Pinpoint the cell where the given text exists, returning its [X, Y] midpoint coordinate. 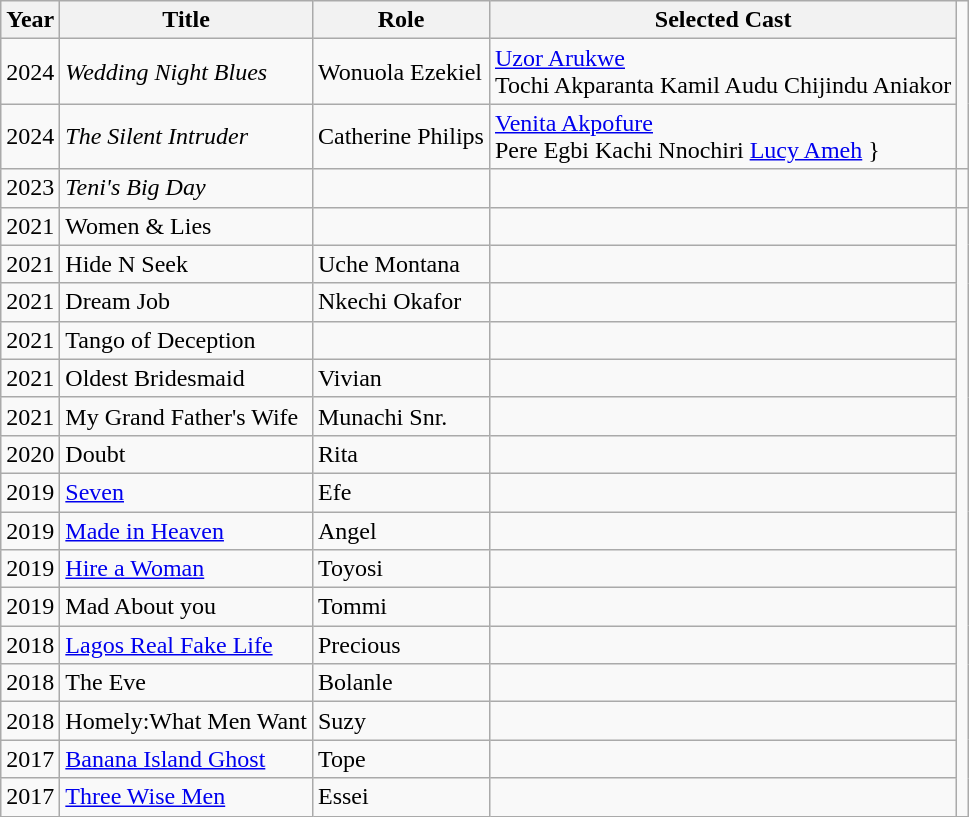
Tope [400, 759]
Lagos Real Fake Life [186, 645]
Oldest Bridesmaid [186, 378]
Teni's Big Day [186, 188]
Toyosi [400, 569]
Hire a Woman [186, 569]
The Silent Intruder [186, 136]
Suzy [400, 721]
Hide N Seek [186, 264]
Dream Job [186, 302]
Precious [400, 645]
Selected Cast [722, 20]
Mad About you [186, 607]
Wedding Night Blues [186, 72]
Wonuola Ezekiel [400, 72]
Efe [400, 492]
Homely:What Men Want [186, 721]
Title [186, 20]
Year [30, 20]
Angel [400, 531]
Venita AkpofurePere Egbi Kachi Nnochiri Lucy Ameh } [722, 136]
Made in Heaven [186, 531]
Women & Lies [186, 226]
Vivian [400, 378]
Tommi [400, 607]
Three Wise Men [186, 797]
2020 [30, 454]
Tango of Deception [186, 340]
Essei [400, 797]
2023 [30, 188]
Bolanle [400, 683]
Role [400, 20]
Catherine Philips [400, 136]
Uche Montana [400, 264]
My Grand Father's Wife [186, 416]
Munachi Snr. [400, 416]
Seven [186, 492]
Rita [400, 454]
The Eve [186, 683]
Banana Island Ghost [186, 759]
Nkechi Okafor [400, 302]
Uzor ArukweTochi Akparanta Kamil Audu Chijindu Aniakor [722, 72]
Doubt [186, 454]
